Determine the (x, y) coordinate at the center of the cell enclosing the given text.  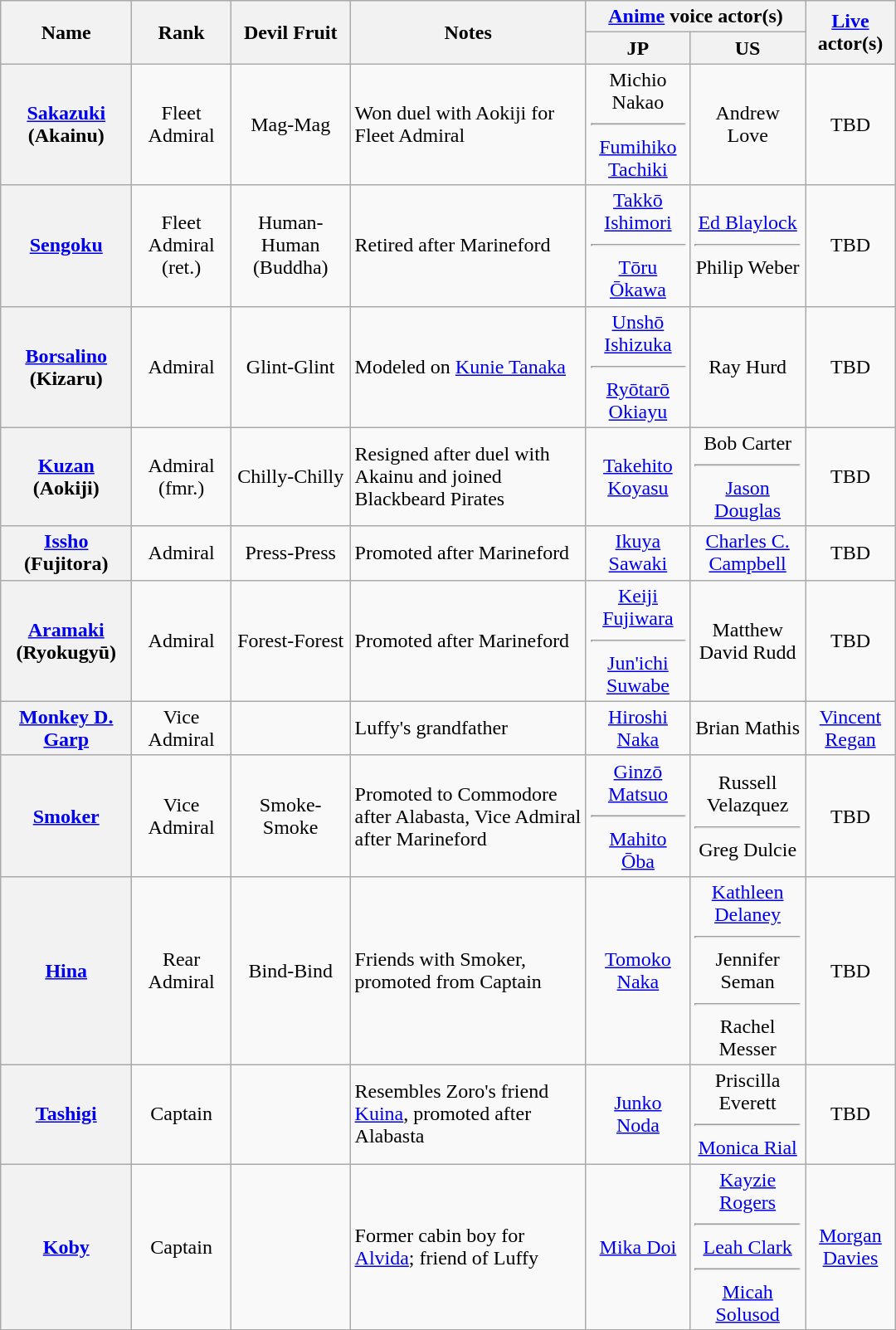
Devil Fruit (290, 32)
Russell VelazquezGreg Dulcie (748, 816)
Borsalino (Kizaru) (66, 367)
Aramaki (Ryokugyū) (66, 641)
Smoker (66, 816)
Mika Doi (637, 1246)
Bob CarterJason Douglas (748, 476)
Friends with Smoker, promoted from Captain (468, 971)
Glint-Glint (290, 367)
Promoted to Commodore after Alabasta, Vice Admiral after Marineford (468, 816)
Ray Hurd (748, 367)
Junko Noda (637, 1113)
Retired after Marineford (468, 246)
Press-Press (290, 553)
Takehito Koyasu (637, 476)
Kuzan (Aokiji) (66, 476)
Ed BlaylockPhilip Weber (748, 246)
Kayzie RogersLeah ClarkMicah Solusod (748, 1246)
Charles C. Campbell (748, 553)
Hina (66, 971)
Monkey D. Garp (66, 728)
Tomoko Naka (637, 971)
Vincent Regan (851, 728)
Takkō IshimoriTōru Ōkawa (637, 246)
Fleet Admiral (182, 124)
Modeled on Kunie Tanaka (468, 367)
Live actor(s) (851, 32)
Koby (66, 1246)
Smoke-Smoke (290, 816)
Luffy's grandfather (468, 728)
Won duel with Aokiji for Fleet Admiral (468, 124)
Fleet Admiral (ret.) (182, 246)
Tashigi (66, 1113)
Ginzō MatsuoMahito Ōba (637, 816)
Anime voice actor(s) (695, 17)
Rear Admiral (182, 971)
Unshō IshizukaRyōtarō Okiayu (637, 367)
Resembles Zoro's friend Kuina, promoted after Alabasta (468, 1113)
Sengoku (66, 246)
Ikuya Sawaki (637, 553)
Admiral (fmr.) (182, 476)
Matthew David Rudd (748, 641)
US (748, 48)
Mag-Mag (290, 124)
Hiroshi Naka (637, 728)
Name (66, 32)
Keiji FujiwaraJun'ichi Suwabe (637, 641)
Resigned after duel with Akainu and joined Blackbeard Pirates (468, 476)
Chilly-Chilly (290, 476)
Notes (468, 32)
Bind-Bind (290, 971)
Kathleen DelaneyJennifer SemanRachel Messer (748, 971)
Sakazuki (Akainu) (66, 124)
JP (637, 48)
Former cabin boy for Alvida; friend of Luffy (468, 1246)
Brian Mathis (748, 728)
Human-Human (Buddha) (290, 246)
Forest-Forest (290, 641)
Michio NakaoFumihiko Tachiki (637, 124)
Issho (Fujitora) (66, 553)
Morgan Davies (851, 1246)
Priscilla EverettMonica Rial (748, 1113)
Rank (182, 32)
Andrew Love (748, 124)
